Output the [X, Y] coordinate of the center of the cell containing the given text.  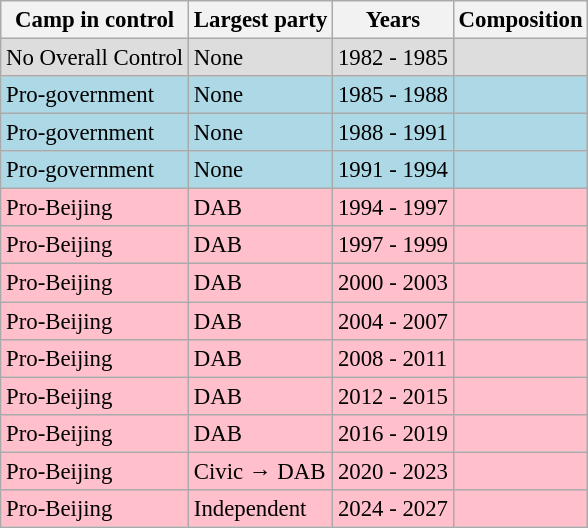
1988 - 1991 [394, 133]
Independent [261, 509]
1985 - 1988 [394, 95]
1982 - 1985 [394, 58]
Largest party [261, 20]
2012 - 2015 [394, 396]
1994 - 1997 [394, 208]
Civic → DAB [261, 471]
2016 - 2019 [394, 433]
2024 - 2027 [394, 509]
1991 - 1994 [394, 170]
2004 - 2007 [394, 321]
Camp in control [95, 20]
2020 - 2023 [394, 471]
2008 - 2011 [394, 358]
Composition [520, 20]
No Overall Control [95, 58]
Years [394, 20]
1997 - 1999 [394, 245]
2000 - 2003 [394, 283]
